Find where the given text appears and provide that cell's center as [X, Y] coordinate. 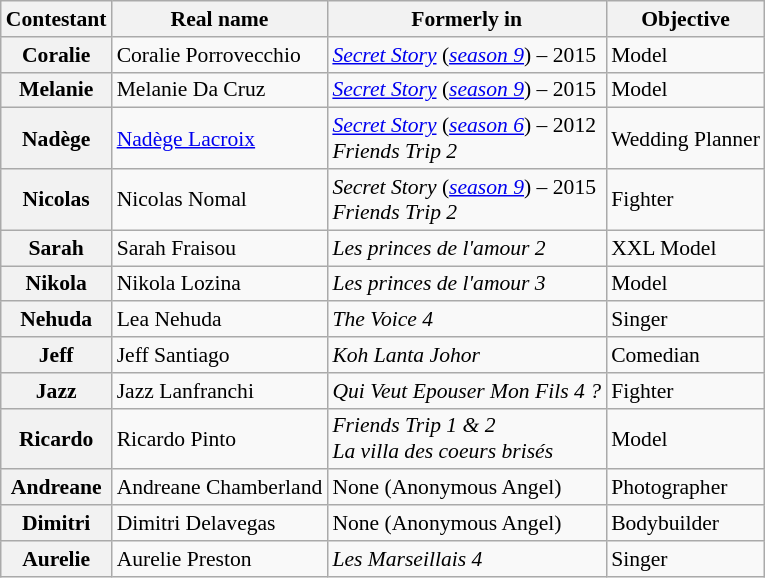
Les Marseillais 4 [466, 559]
Bodybuilder [686, 523]
Lea Nehuda [220, 320]
Melanie Da Cruz [220, 90]
Qui Veut Epouser Mon Fils 4 ? [466, 391]
Objective [686, 19]
The Voice 4 [466, 320]
Les princes de l'amour 2 [466, 248]
Coralie [56, 55]
Koh Lanta Johor [466, 355]
Contestant [56, 19]
Nicolas Nomal [220, 200]
Formerly in [466, 19]
Coralie Porrovecchio [220, 55]
Ricardo [56, 438]
Nikola Lozina [220, 284]
Nadège Lacroix [220, 138]
Jeff [56, 355]
Wedding Planner [686, 138]
Jazz Lanfranchi [220, 391]
Melanie [56, 90]
Les princes de l'amour 3 [466, 284]
Secret Story (season 9) – 2015 Friends Trip 2 [466, 200]
Andreane Chamberland [220, 488]
Nicolas [56, 200]
Secret Story (season 6) – 2012 Friends Trip 2 [466, 138]
Andreane [56, 488]
Sarah [56, 248]
Ricardo Pinto [220, 438]
Photographer [686, 488]
Sarah Fraisou [220, 248]
Nehuda [56, 320]
Aurelie Preston [220, 559]
XXL Model [686, 248]
Nikola [56, 284]
Comedian [686, 355]
Friends Trip 1 & 2 La villa des coeurs brisés [466, 438]
Nadège [56, 138]
Dimitri [56, 523]
Jeff Santiago [220, 355]
Real name [220, 19]
Dimitri Delavegas [220, 523]
Jazz [56, 391]
Aurelie [56, 559]
